From the cell containing the given text, extract its center point as [X, Y] coordinate. 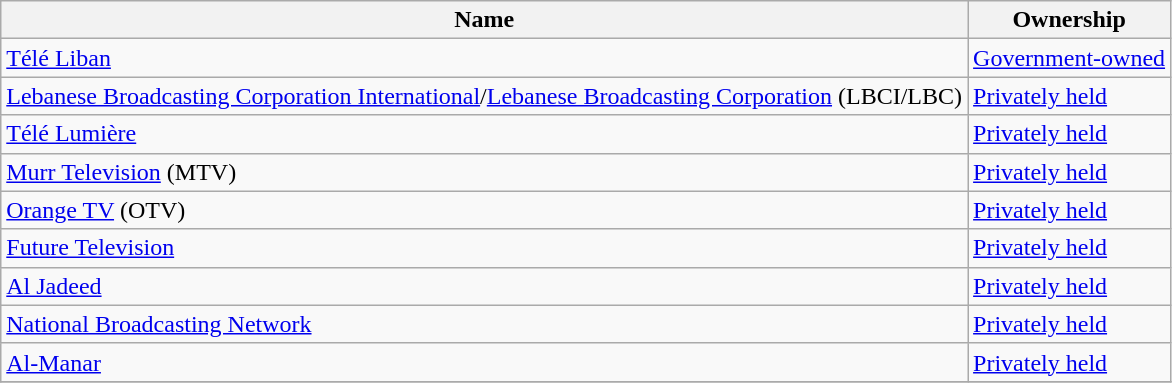
Murr Television (MTV) [484, 172]
Name [484, 20]
Al Jadeed [484, 286]
Lebanese Broadcasting Corporation International/Lebanese Broadcasting Corporation (LBCI/LBC) [484, 96]
Orange TV (OTV) [484, 210]
Government-owned [1070, 58]
Al-Manar [484, 362]
Télé Lumière [484, 134]
National Broadcasting Network [484, 324]
Télé Liban [484, 58]
Ownership [1070, 20]
Future Television [484, 248]
